Provide the [x, y] coordinate of the cell's center where the given text is located.  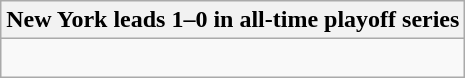
New York leads 1–0 in all-time playoff series [233, 20]
